Pinpoint the cell where the given text exists, returning its [X, Y] midpoint coordinate. 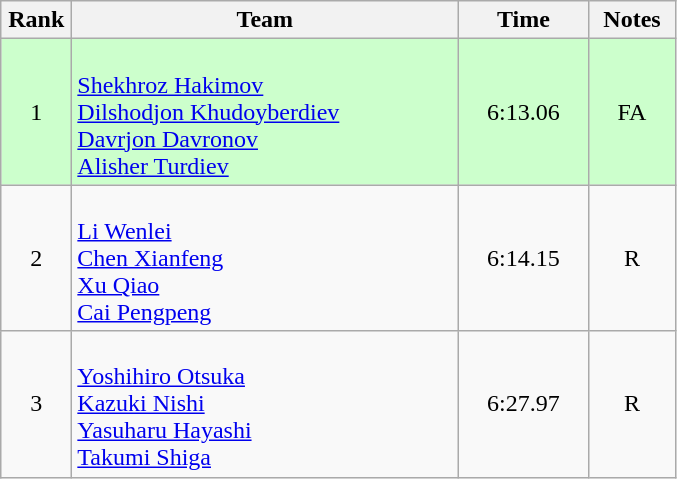
1 [36, 112]
Li WenleiChen XianfengXu QiaoCai Pengpeng [265, 258]
Time [524, 20]
Team [265, 20]
6:13.06 [524, 112]
3 [36, 404]
Rank [36, 20]
FA [632, 112]
Shekhroz HakimovDilshodjon KhudoyberdievDavrjon DavronovAlisher Turdiev [265, 112]
6:27.97 [524, 404]
2 [36, 258]
Notes [632, 20]
Yoshihiro OtsukaKazuki NishiYasuharu HayashiTakumi Shiga [265, 404]
6:14.15 [524, 258]
